Return the (X, Y) coordinate for the center point of the cell that contains the specified text.  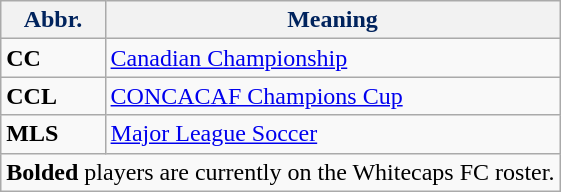
CC (53, 58)
Abbr. (53, 20)
CONCACAF Champions Cup (332, 96)
Meaning (332, 20)
CCL (53, 96)
Canadian Championship (332, 58)
MLS (53, 134)
Bolded players are currently on the Whitecaps FC roster. (280, 172)
Major League Soccer (332, 134)
